Scan for the cell matching the given text and deliver its (X, Y) coordinate at center. 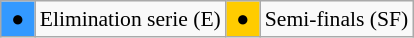
Elimination serie (E) (130, 19)
Semi-finals (SF) (336, 19)
